Determine the (X, Y) coordinate at the center of the cell enclosing the given text.  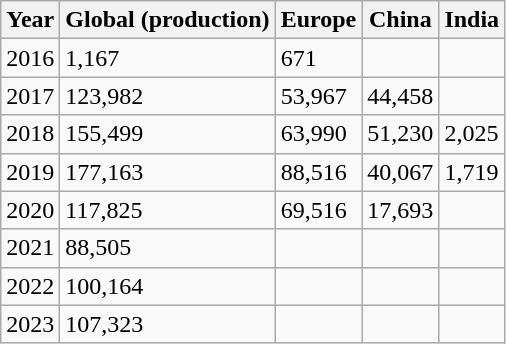
17,693 (400, 210)
155,499 (168, 134)
88,516 (318, 172)
2022 (30, 286)
1,719 (472, 172)
2023 (30, 324)
2019 (30, 172)
44,458 (400, 96)
1,167 (168, 58)
177,163 (168, 172)
India (472, 20)
63,990 (318, 134)
51,230 (400, 134)
China (400, 20)
2017 (30, 96)
2020 (30, 210)
2021 (30, 248)
2016 (30, 58)
2,025 (472, 134)
Year (30, 20)
107,323 (168, 324)
123,982 (168, 96)
88,505 (168, 248)
69,516 (318, 210)
Europe (318, 20)
100,164 (168, 286)
117,825 (168, 210)
671 (318, 58)
40,067 (400, 172)
Global (production) (168, 20)
2018 (30, 134)
53,967 (318, 96)
